Extract the [X, Y] coordinate from the center of the cell holding the provided text.  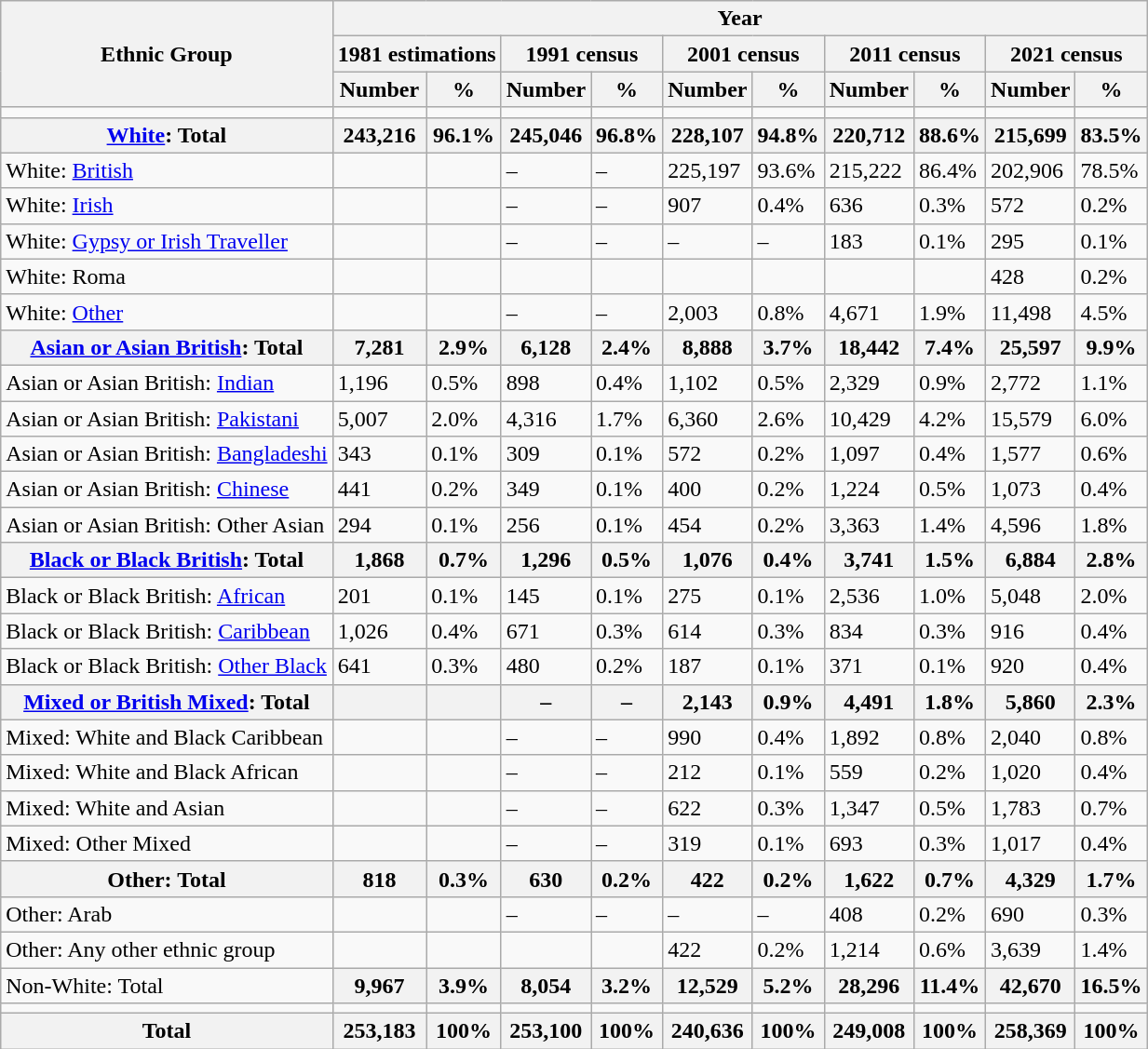
215,699 [1031, 135]
3,363 [869, 525]
2001 census [743, 54]
1.5% [950, 560]
3,639 [1031, 949]
Other: Total [167, 879]
349 [546, 490]
2,040 [1031, 737]
256 [546, 525]
11,498 [1031, 312]
White: Irish [167, 206]
White: Total [167, 135]
Total [167, 1031]
1.1% [1112, 383]
94.8% [788, 135]
898 [546, 383]
2,772 [1031, 383]
18,442 [869, 347]
Other: Any other ethnic group [167, 949]
16.5% [1112, 986]
145 [546, 596]
454 [708, 525]
693 [869, 843]
2021 census [1067, 54]
295 [1031, 241]
2,143 [708, 702]
1,783 [1031, 808]
42,670 [1031, 986]
622 [708, 808]
1,196 [380, 383]
636 [869, 206]
2,329 [869, 383]
371 [869, 666]
4,596 [1031, 525]
1.9% [950, 312]
7,281 [380, 347]
1,214 [869, 949]
White: Other [167, 312]
Black or Black British: African [167, 596]
4,671 [869, 312]
9.9% [1112, 347]
258,369 [1031, 1031]
1,347 [869, 808]
Non-White: Total [167, 986]
Asian or Asian British: Other Asian [167, 525]
Other: Arab [167, 914]
4,329 [1031, 879]
1981 estimations [417, 54]
6,884 [1031, 560]
8,054 [546, 986]
Asian or Asian British: Chinese [167, 490]
88.6% [950, 135]
671 [546, 631]
Black or Black British: Caribbean [167, 631]
86.4% [950, 170]
690 [1031, 914]
408 [869, 914]
225,197 [708, 170]
4,491 [869, 702]
Mixed: Other Mixed [167, 843]
96.1% [464, 135]
228,107 [708, 135]
1,577 [1031, 454]
559 [869, 773]
990 [708, 737]
3.2% [628, 986]
4,316 [546, 418]
1,224 [869, 490]
15,579 [1031, 418]
Black or Black British: Total [167, 560]
240,636 [708, 1031]
8,888 [708, 347]
11.4% [950, 986]
5,007 [380, 418]
Mixed: White and Asian [167, 808]
6,360 [708, 418]
1,097 [869, 454]
220,712 [869, 135]
Year [739, 19]
294 [380, 525]
1,868 [380, 560]
6.0% [1112, 418]
Ethnic Group [167, 54]
Mixed or British Mixed: Total [167, 702]
5.2% [788, 986]
Asian or Asian British: Pakistani [167, 418]
319 [708, 843]
916 [1031, 631]
343 [380, 454]
96.8% [628, 135]
Asian or Asian British: Indian [167, 383]
187 [708, 666]
7.4% [950, 347]
614 [708, 631]
5,048 [1031, 596]
1,296 [546, 560]
1,892 [869, 737]
2011 census [905, 54]
818 [380, 879]
10,429 [869, 418]
309 [546, 454]
2.3% [1112, 702]
78.5% [1112, 170]
83.5% [1112, 135]
2.4% [628, 347]
1,622 [869, 879]
245,046 [546, 135]
183 [869, 241]
920 [1031, 666]
Asian or Asian British: Bangladeshi [167, 454]
3.7% [788, 347]
Mixed: White and Black African [167, 773]
1,020 [1031, 773]
6,128 [546, 347]
White: Gypsy or Irish Traveller [167, 241]
630 [546, 879]
215,222 [869, 170]
2,003 [708, 312]
White: Roma [167, 276]
Mixed: White and Black Caribbean [167, 737]
1,026 [380, 631]
93.6% [788, 170]
3.9% [464, 986]
253,100 [546, 1031]
249,008 [869, 1031]
3,741 [869, 560]
9,967 [380, 986]
243,216 [380, 135]
212 [708, 773]
275 [708, 596]
4.2% [950, 418]
White: British [167, 170]
5,860 [1031, 702]
2.6% [788, 418]
28,296 [869, 986]
2.8% [1112, 560]
480 [546, 666]
1,073 [1031, 490]
400 [708, 490]
1991 census [581, 54]
2,536 [869, 596]
4.5% [1112, 312]
1.0% [950, 596]
253,183 [380, 1031]
641 [380, 666]
441 [380, 490]
907 [708, 206]
Asian or Asian British: Total [167, 347]
834 [869, 631]
428 [1031, 276]
1,017 [1031, 843]
202,906 [1031, 170]
Black or Black British: Other Black [167, 666]
25,597 [1031, 347]
1,102 [708, 383]
1,076 [708, 560]
201 [380, 596]
2.9% [464, 347]
12,529 [708, 986]
